Return (X, Y) of the center of cell containing provided text 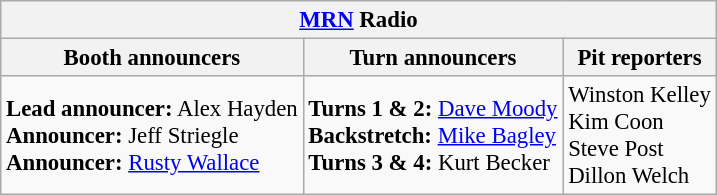
MRN Radio (358, 20)
Turns 1 & 2: Dave MoodyBackstretch: Mike BagleyTurns 3 & 4: Kurt Becker (433, 136)
Pit reporters (640, 58)
Booth announcers (152, 58)
Lead announcer: Alex HaydenAnnouncer: Jeff StriegleAnnouncer: Rusty Wallace (152, 136)
Winston KelleyKim CoonSteve PostDillon Welch (640, 136)
Turn announcers (433, 58)
